Return (x, y) of the center of cell containing provided text 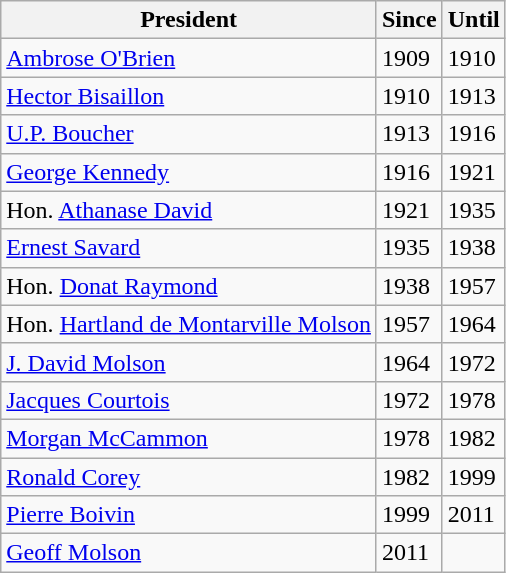
Hon. Donat Raymond (189, 286)
Ambrose O'Brien (189, 58)
Hector Bisaillon (189, 96)
Jacques Courtois (189, 400)
Hon. Hartland de Montarville Molson (189, 324)
Morgan McCammon (189, 438)
J. David Molson (189, 362)
Pierre Boivin (189, 515)
U.P. Boucher (189, 134)
Geoff Molson (189, 553)
1909 (409, 58)
Ernest Savard (189, 248)
George Kennedy (189, 172)
Hon. Athanase David (189, 210)
Ronald Corey (189, 477)
President (189, 20)
Since (409, 20)
Until (474, 20)
